Detect which cell encompasses the target text, then output its (x, y) center coordinate. 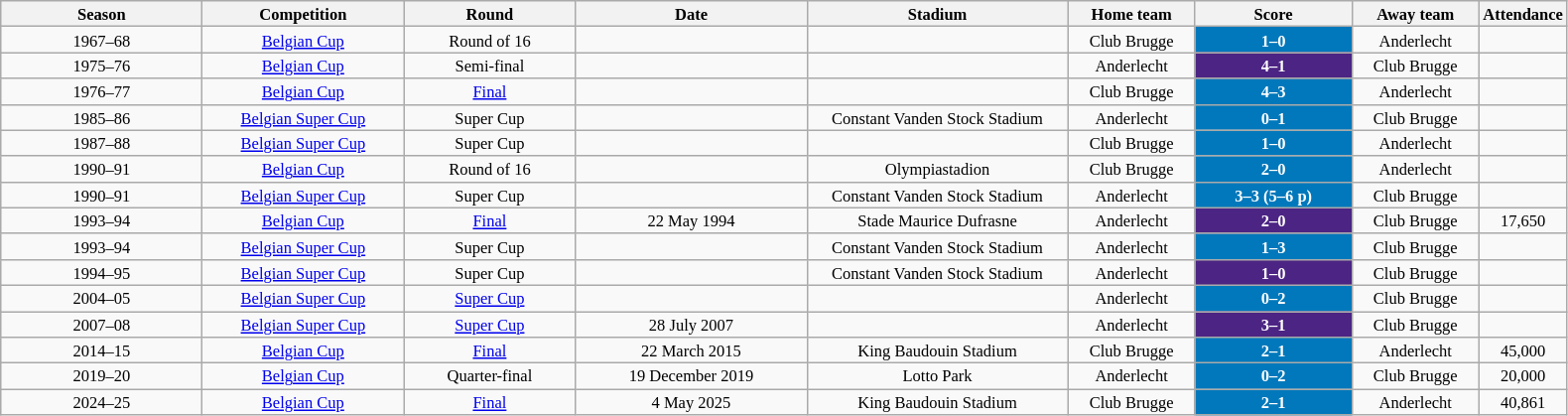
1987–88 (101, 143)
2007–08 (101, 325)
4 May 2025 (691, 402)
17,650 (1522, 220)
1975–76 (101, 66)
Away team (1415, 14)
Attendance (1522, 14)
3–3 (5–6 p) (1273, 195)
0–1 (1273, 117)
Competition (304, 14)
19 December 2019 (691, 376)
Semi-final (490, 66)
Season (101, 14)
22 May 1994 (691, 220)
2019–20 (101, 376)
Round (490, 14)
Quarter-final (490, 376)
4–1 (1273, 66)
2024–25 (101, 402)
20,000 (1522, 376)
1967–68 (101, 40)
1–3 (1273, 246)
1976–77 (101, 91)
1994–95 (101, 272)
Home team (1131, 14)
1985–86 (101, 117)
Stadium (937, 14)
Score (1273, 14)
2014–15 (101, 350)
40,861 (1522, 402)
3–1 (1273, 325)
45,000 (1522, 350)
22 March 2015 (691, 350)
Date (691, 14)
2004–05 (101, 298)
Lotto Park (937, 376)
28 July 2007 (691, 325)
Olympiastadion (937, 169)
Stade Maurice Dufrasne (937, 220)
4–3 (1273, 91)
